Return (X, Y) of the center of cell containing provided text 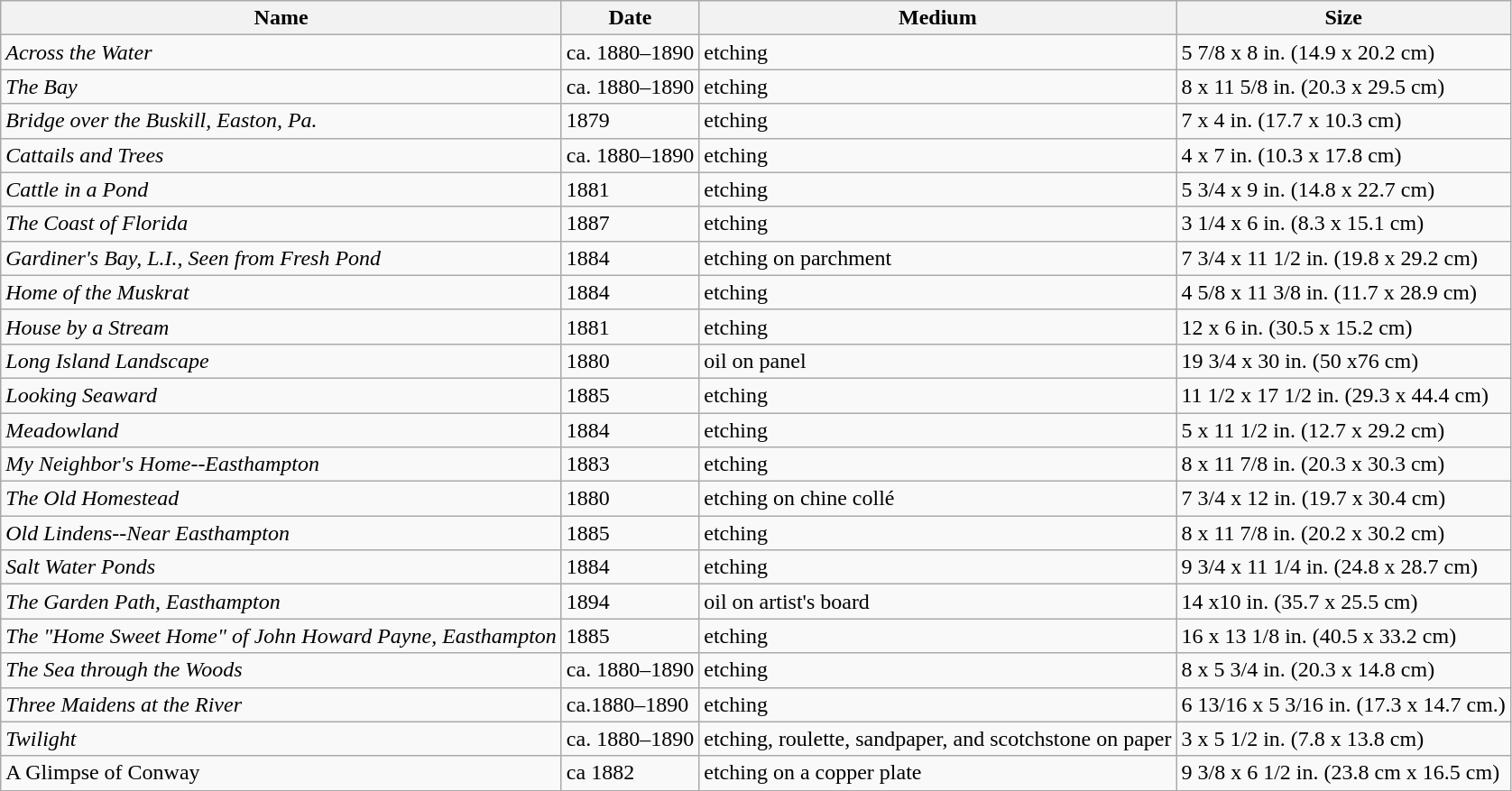
Old Lindens--Near Easthampton (281, 533)
Cattails and Trees (281, 155)
Salt Water Ponds (281, 567)
7 3/4 x 11 1/2 in. (19.8 x 29.2 cm) (1343, 258)
6 13/16 x 5 3/16 in. (17.3 x 14.7 cm.) (1343, 704)
5 3/4 x 9 in. (14.8 x 22.7 cm) (1343, 189)
Gardiner's Bay, L.I., Seen from Fresh Pond (281, 258)
1894 (630, 602)
11 1/2 x 17 1/2 in. (29.3 x 44.4 cm) (1343, 395)
Date (630, 18)
12 x 6 in. (30.5 x 15.2 cm) (1343, 327)
3 1/4 x 6 in. (8.3 x 15.1 cm) (1343, 224)
My Neighbor's Home--Easthampton (281, 464)
ca 1882 (630, 773)
oil on artist's board (938, 602)
9 3/8 x 6 1/2 in. (23.8 cm x 16.5 cm) (1343, 773)
Name (281, 18)
8 x 5 3/4 in. (20.3 x 14.8 cm) (1343, 670)
8 x 11 5/8 in. (20.3 x 29.5 cm) (1343, 87)
19 3/4 x 30 in. (50 x76 cm) (1343, 361)
8 x 11 7/8 in. (20.2 x 30.2 cm) (1343, 533)
The Garden Path, Easthampton (281, 602)
3 x 5 1/2 in. (7.8 x 13.8 cm) (1343, 739)
Three Maidens at the River (281, 704)
16 x 13 1/8 in. (40.5 x 33.2 cm) (1343, 636)
The Sea through the Woods (281, 670)
1887 (630, 224)
5 7/8 x 8 in. (14.9 x 20.2 cm) (1343, 52)
7 3/4 x 12 in. (19.7 x 30.4 cm) (1343, 499)
etching on chine collé (938, 499)
ca.1880–1890 (630, 704)
5 x 11 1/2 in. (12.7 x 29.2 cm) (1343, 430)
1883 (630, 464)
etching, roulette, sandpaper, and scotchstone on paper (938, 739)
The Coast of Florida (281, 224)
Cattle in a Pond (281, 189)
Looking Seaward (281, 395)
Twilight (281, 739)
oil on panel (938, 361)
The Old Homestead (281, 499)
A Glimpse of Conway (281, 773)
etching on parchment (938, 258)
Size (1343, 18)
4 x 7 in. (10.3 x 17.8 cm) (1343, 155)
Across the Water (281, 52)
The "Home Sweet Home" of John Howard Payne, Easthampton (281, 636)
House by a Stream (281, 327)
4 5/8 x 11 3/8 in. (11.7 x 28.9 cm) (1343, 292)
14 x10 in. (35.7 x 25.5 cm) (1343, 602)
Home of the Muskrat (281, 292)
Bridge over the Buskill, Easton, Pa. (281, 121)
8 x 11 7/8 in. (20.3 x 30.3 cm) (1343, 464)
Long Island Landscape (281, 361)
7 x 4 in. (17.7 x 10.3 cm) (1343, 121)
1879 (630, 121)
9 3/4 x 11 1/4 in. (24.8 x 28.7 cm) (1343, 567)
Meadowland (281, 430)
Medium (938, 18)
etching on a copper plate (938, 773)
The Bay (281, 87)
